Detect which cell encompasses the target text, then output its [X, Y] center coordinate. 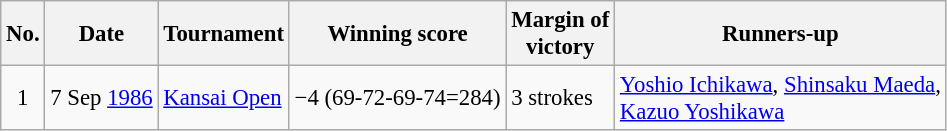
Margin ofvictory [560, 34]
Runners-up [781, 34]
Date [102, 34]
Winning score [398, 34]
Yoshio Ichikawa, Shinsaku Maeda, Kazuo Yoshikawa [781, 98]
1 [23, 98]
7 Sep 1986 [102, 98]
No. [23, 34]
Kansai Open [224, 98]
Tournament [224, 34]
3 strokes [560, 98]
−4 (69-72-69-74=284) [398, 98]
